Determine the [x, y] coordinate at the center of the cell enclosing the given text.  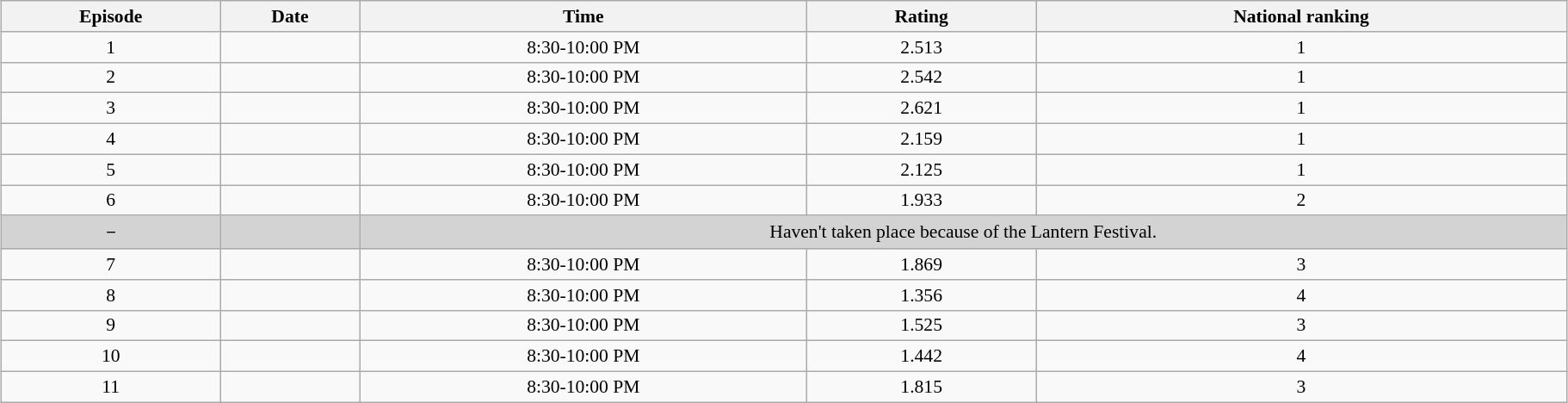
11 [111, 387]
8 [111, 295]
2.513 [922, 47]
Date [290, 16]
Episode [111, 16]
Time [583, 16]
5 [111, 170]
－ [111, 232]
9 [111, 325]
2.621 [922, 108]
1.442 [922, 356]
Haven't taken place because of the Lantern Festival. [963, 232]
National ranking [1301, 16]
10 [111, 356]
2.542 [922, 77]
2.159 [922, 139]
1.356 [922, 295]
2.125 [922, 170]
6 [111, 201]
1.525 [922, 325]
7 [111, 264]
1.815 [922, 387]
Rating [922, 16]
1.933 [922, 201]
1.869 [922, 264]
